Output the [x, y] coordinate of the center of the cell containing the given text.  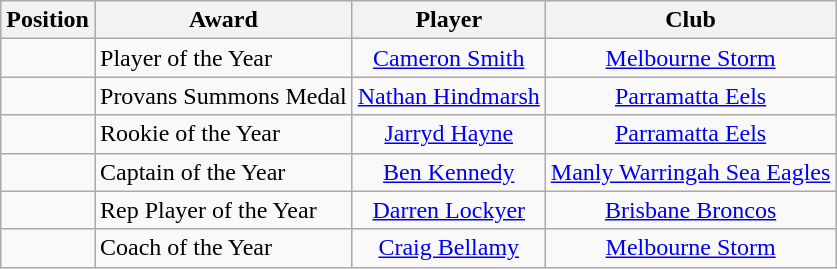
Rep Player of the Year [223, 210]
Manly Warringah Sea Eagles [690, 172]
Cameron Smith [448, 58]
Provans Summons Medal [223, 96]
Darren Lockyer [448, 210]
Jarryd Hayne [448, 134]
Club [690, 20]
Coach of the Year [223, 248]
Brisbane Broncos [690, 210]
Nathan Hindmarsh [448, 96]
Position [48, 20]
Player of the Year [223, 58]
Award [223, 20]
Craig Bellamy [448, 248]
Captain of the Year [223, 172]
Rookie of the Year [223, 134]
Player [448, 20]
Ben Kennedy [448, 172]
